Find where the given text appears and provide that cell's center as (X, Y) coordinate. 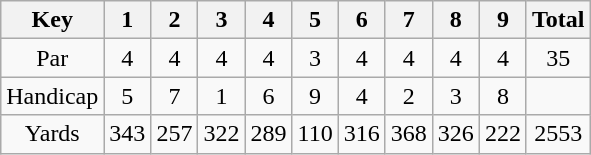
368 (408, 134)
Total (558, 20)
2553 (558, 134)
Handicap (52, 96)
322 (222, 134)
289 (268, 134)
35 (558, 58)
Yards (52, 134)
Key (52, 20)
326 (456, 134)
110 (315, 134)
Par (52, 58)
316 (362, 134)
222 (502, 134)
343 (128, 134)
257 (174, 134)
